Return (X, Y) of the center of cell containing provided text 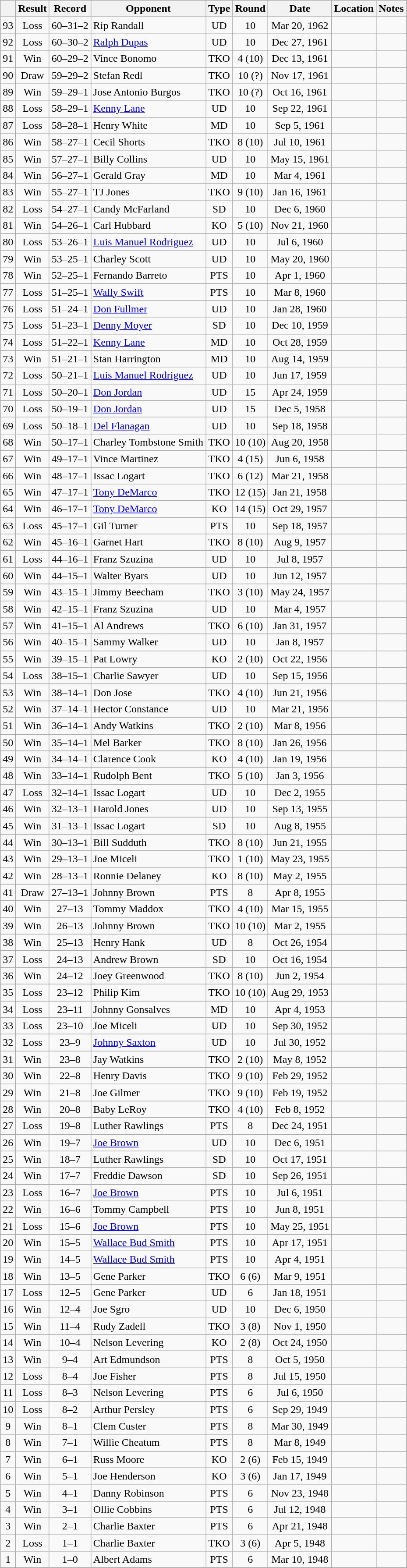
Oct 26, 1954 (300, 942)
Dec 13, 1961 (300, 59)
12–4 (70, 1310)
Result (32, 9)
41–15–1 (70, 626)
32 (8, 1043)
54–27–1 (70, 209)
86 (8, 142)
2–1 (70, 1526)
May 24, 1957 (300, 592)
5 (8, 1493)
69 (8, 425)
Mar 15, 1955 (300, 909)
64 (8, 509)
Joe Henderson (148, 1476)
9–4 (70, 1359)
41 (8, 892)
60–31–2 (70, 25)
1 (8, 1560)
58–28–1 (70, 125)
Dec 6, 1951 (300, 1143)
Jul 6, 1960 (300, 242)
Oct 16, 1954 (300, 959)
82 (8, 209)
19–7 (70, 1143)
Notes (391, 9)
Wally Swift (148, 292)
Jan 16, 1961 (300, 192)
Jul 8, 1957 (300, 559)
20 (8, 1242)
Aug 20, 1958 (300, 442)
53 (8, 692)
50–17–1 (70, 442)
30 (8, 1076)
79 (8, 259)
18 (8, 1276)
24 (8, 1176)
14 (15) (251, 509)
Candy McFarland (148, 209)
1 (10) (251, 859)
51–25–1 (70, 292)
Gil Turner (148, 526)
70 (8, 409)
Oct 5, 1950 (300, 1359)
Nov 17, 1961 (300, 75)
35–14–1 (70, 743)
Jay Watkins (148, 1059)
78 (8, 276)
4–1 (70, 1493)
Ollie Cobbins (148, 1509)
Russ Moore (148, 1459)
60–29–2 (70, 59)
Jan 3, 1956 (300, 776)
May 25, 1951 (300, 1226)
Jun 12, 1957 (300, 576)
52 (8, 709)
81 (8, 226)
Apr 1, 1960 (300, 276)
91 (8, 59)
42 (8, 876)
88 (8, 109)
Clem Custer (148, 1426)
Mar 8, 1960 (300, 292)
89 (8, 92)
May 2, 1955 (300, 876)
93 (8, 25)
Date (300, 9)
Oct 28, 1959 (300, 342)
Mar 4, 1961 (300, 175)
Dec 24, 1951 (300, 1126)
30–13–1 (70, 842)
Hector Constance (148, 709)
Jan 26, 1956 (300, 743)
23–10 (70, 1026)
Feb 29, 1952 (300, 1076)
Fernando Barreto (148, 276)
Sep 30, 1952 (300, 1026)
Nov 21, 1960 (300, 226)
12 (15) (251, 492)
32–14–1 (70, 793)
37–14–1 (70, 709)
66 (8, 475)
Denny Moyer (148, 326)
Mar 2, 1955 (300, 926)
2 (6) (251, 1459)
25 (8, 1159)
21 (8, 1226)
Apr 5, 1948 (300, 1543)
Don Jose (148, 692)
Jul 10, 1961 (300, 142)
15–5 (70, 1242)
Jan 18, 1951 (300, 1293)
11 (8, 1393)
Walter Byars (148, 576)
49–17–1 (70, 459)
46 (8, 809)
29–13–1 (70, 859)
9 (8, 1426)
28 (8, 1109)
6–1 (70, 1459)
Sep 18, 1958 (300, 425)
90 (8, 75)
3 (10) (251, 592)
34–14–1 (70, 759)
Del Flanagan (148, 425)
32–13–1 (70, 809)
Jun 21, 1955 (300, 842)
67 (8, 459)
Joe Fisher (148, 1376)
55 (8, 659)
23 (8, 1193)
Apr 17, 1951 (300, 1242)
Aug 9, 1957 (300, 542)
8–3 (70, 1393)
47 (8, 793)
Willie Cheatum (148, 1443)
Nov 1, 1950 (300, 1326)
Jan 19, 1956 (300, 759)
36 (8, 976)
42–15–1 (70, 609)
23–12 (70, 992)
Jan 8, 1957 (300, 642)
Jan 21, 1958 (300, 492)
Jimmy Beecham (148, 592)
Billy Collins (148, 159)
Charley Tombstone Smith (148, 442)
Harold Jones (148, 809)
26–13 (70, 926)
60 (8, 576)
13–5 (70, 1276)
44–15–1 (70, 576)
Jul 15, 1950 (300, 1376)
71 (8, 392)
29 (8, 1093)
49 (8, 759)
52–25–1 (70, 276)
Mar 8, 1949 (300, 1443)
Bill Sudduth (148, 842)
77 (8, 292)
Jan 28, 1960 (300, 309)
4 (8, 1509)
Oct 17, 1951 (300, 1159)
27–13–1 (70, 892)
39 (8, 926)
Rudolph Bent (148, 776)
Feb 15, 1949 (300, 1459)
16–7 (70, 1193)
Mar 30, 1949 (300, 1426)
17 (8, 1293)
83 (8, 192)
Dec 6, 1950 (300, 1310)
Aug 8, 1955 (300, 826)
68 (8, 442)
Stan Harrington (148, 359)
51–23–1 (70, 326)
Sep 26, 1951 (300, 1176)
May 20, 1960 (300, 259)
Vince Martinez (148, 459)
84 (8, 175)
Johnny Gonsalves (148, 1009)
14 (8, 1343)
Pat Lowry (148, 659)
2 (8, 1543)
Clarence Cook (148, 759)
Jul 6, 1951 (300, 1193)
6 (12) (251, 475)
Tommy Campbell (148, 1209)
Round (251, 9)
59–29–1 (70, 92)
33–14–1 (70, 776)
38 (8, 942)
73 (8, 359)
24–13 (70, 959)
18–7 (70, 1159)
45–17–1 (70, 526)
58–27–1 (70, 142)
Mel Barker (148, 743)
Sep 22, 1961 (300, 109)
Henry White (148, 125)
Stefan Redl (148, 75)
45 (8, 826)
85 (8, 159)
May 8, 1952 (300, 1059)
6 (10) (251, 626)
43 (8, 859)
8–4 (70, 1376)
Jul 6, 1950 (300, 1393)
17–7 (70, 1176)
Jun 21, 1956 (300, 692)
23–9 (70, 1043)
Mar 10, 1948 (300, 1560)
Freddie Dawson (148, 1176)
87 (8, 125)
Sep 15, 1956 (300, 676)
Oct 29, 1957 (300, 509)
51–22–1 (70, 342)
38–14–1 (70, 692)
40–15–1 (70, 642)
59 (8, 592)
44–16–1 (70, 559)
48 (8, 776)
27–13 (70, 909)
Oct 22, 1956 (300, 659)
10–4 (70, 1343)
Charley Scott (148, 259)
3 (8, 1526)
34 (8, 1009)
Mar 9, 1951 (300, 1276)
45–16–1 (70, 542)
61 (8, 559)
74 (8, 342)
Apr 8, 1955 (300, 892)
Sep 29, 1949 (300, 1409)
Art Edmundson (148, 1359)
36–14–1 (70, 726)
May 15, 1961 (300, 159)
Jul 12, 1948 (300, 1509)
Jan 17, 1949 (300, 1476)
72 (8, 375)
14–5 (70, 1259)
Rudy Zadell (148, 1326)
Joe Gilmer (148, 1093)
28–13–1 (70, 876)
Gerald Gray (148, 175)
Mar 4, 1957 (300, 609)
Ronnie Delaney (148, 876)
Vince Bonomo (148, 59)
58–29–1 (70, 109)
Sep 18, 1957 (300, 526)
Rip Randall (148, 25)
Danny Robinson (148, 1493)
16–6 (70, 1209)
Mar 20, 1962 (300, 25)
35 (8, 992)
Jun 17, 1959 (300, 375)
23–8 (70, 1059)
92 (8, 42)
19 (8, 1259)
Jun 8, 1951 (300, 1209)
Al Andrews (148, 626)
Nov 23, 1948 (300, 1493)
54 (8, 676)
62 (8, 542)
51–21–1 (70, 359)
38–15–1 (70, 676)
May 23, 1955 (300, 859)
Johnny Saxton (148, 1043)
Sep 13, 1955 (300, 809)
Dec 6, 1960 (300, 209)
7–1 (70, 1443)
Baby LeRoy (148, 1109)
TJ Jones (148, 192)
50–19–1 (70, 409)
43–15–1 (70, 592)
Jan 31, 1957 (300, 626)
Jose Antonio Burgos (148, 92)
48–17–1 (70, 475)
75 (8, 326)
65 (8, 492)
39–15–1 (70, 659)
31 (8, 1059)
58 (8, 609)
23–11 (70, 1009)
Mar 21, 1958 (300, 475)
Henry Hank (148, 942)
Carl Hubbard (148, 226)
Andrew Brown (148, 959)
4 (15) (251, 459)
Henry Davis (148, 1076)
44 (8, 842)
Apr 4, 1951 (300, 1259)
53–26–1 (70, 242)
Don Fullmer (148, 309)
Joey Greenwood (148, 976)
6 (6) (251, 1276)
Aug 14, 1959 (300, 359)
76 (8, 309)
26 (8, 1143)
8–1 (70, 1426)
54–26–1 (70, 226)
3 (8) (251, 1326)
Record (70, 9)
50 (8, 743)
46–17–1 (70, 509)
Apr 21, 1948 (300, 1526)
Charlie Sawyer (148, 676)
Arthur Persley (148, 1409)
20–8 (70, 1109)
27 (8, 1126)
Ralph Dupas (148, 42)
11–4 (70, 1326)
50–21–1 (70, 375)
Albert Adams (148, 1560)
Type (219, 9)
Sammy Walker (148, 642)
Oct 24, 1950 (300, 1343)
51–24–1 (70, 309)
25–13 (70, 942)
37 (8, 959)
50–18–1 (70, 425)
56–27–1 (70, 175)
Dec 10, 1959 (300, 326)
60–30–2 (70, 42)
5–1 (70, 1476)
Apr 24, 1959 (300, 392)
33 (8, 1026)
57–27–1 (70, 159)
Joe Sgro (148, 1310)
Apr 4, 1953 (300, 1009)
Aug 29, 1953 (300, 992)
47–17–1 (70, 492)
31–13–1 (70, 826)
Cecil Shorts (148, 142)
Dec 5, 1958 (300, 409)
Tommy Maddox (148, 909)
59–29–2 (70, 75)
19–8 (70, 1126)
21–8 (70, 1093)
Philip Kim (148, 992)
22 (8, 1209)
8–2 (70, 1409)
Mar 8, 1956 (300, 726)
Sep 5, 1961 (300, 125)
63 (8, 526)
Oct 16, 1961 (300, 92)
Opponent (148, 9)
1–0 (70, 1560)
7 (8, 1459)
Garnet Hart (148, 542)
1–1 (70, 1543)
Feb 8, 1952 (300, 1109)
12–5 (70, 1293)
40 (8, 909)
2 (8) (251, 1343)
50–20–1 (70, 392)
Location (354, 9)
3–1 (70, 1509)
Jul 30, 1952 (300, 1043)
13 (8, 1359)
16 (8, 1310)
Jun 6, 1958 (300, 459)
Jun 2, 1954 (300, 976)
Dec 2, 1955 (300, 793)
22–8 (70, 1076)
Andy Watkins (148, 726)
80 (8, 242)
57 (8, 626)
12 (8, 1376)
56 (8, 642)
55–27–1 (70, 192)
Feb 19, 1952 (300, 1093)
15–6 (70, 1226)
Mar 21, 1956 (300, 709)
Dec 27, 1961 (300, 42)
24–12 (70, 976)
51 (8, 726)
53–25–1 (70, 259)
